Capture the cell that displays the provided text and extract its [x, y] central coordinate. 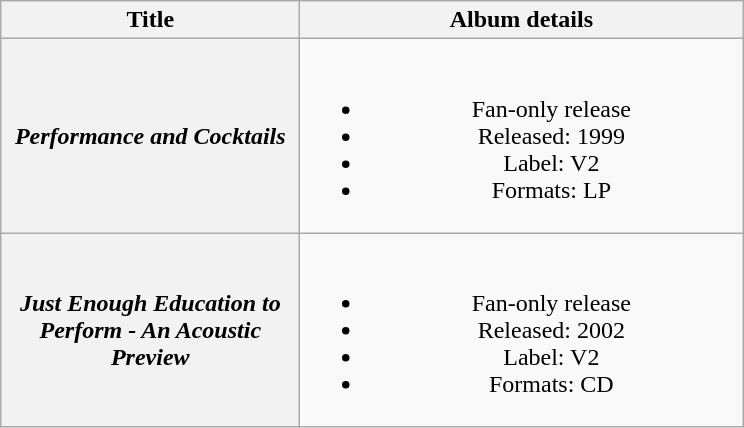
Title [150, 20]
Fan-only releaseReleased: 2002Label: V2Formats: CD [522, 330]
Album details [522, 20]
Performance and Cocktails [150, 136]
Fan-only releaseReleased: 1999Label: V2Formats: LP [522, 136]
Just Enough Education to Perform - An Acoustic Preview [150, 330]
